Scan for the cell matching the given text and deliver its [x, y] coordinate at center. 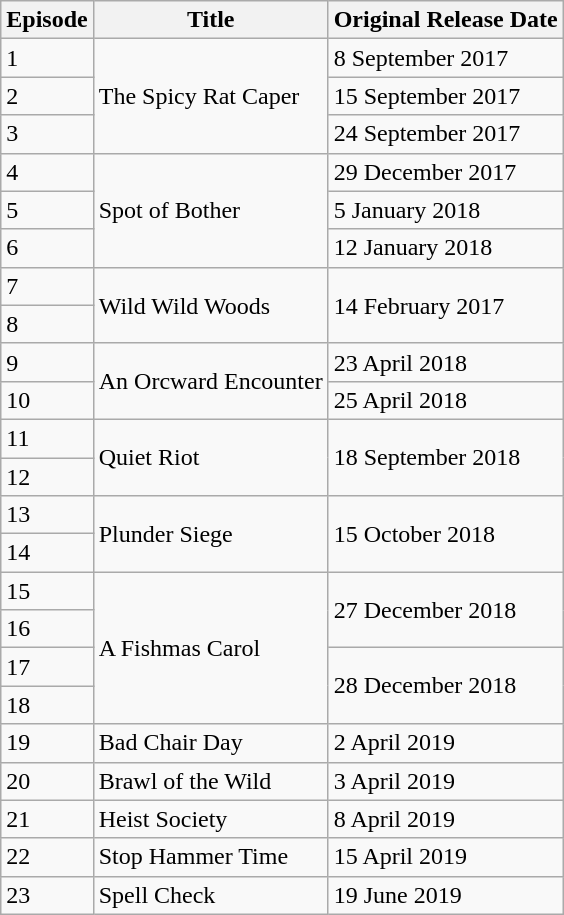
Wild Wild Woods [210, 305]
5 [47, 210]
10 [47, 400]
15 September 2017 [446, 96]
23 [47, 895]
Plunder Siege [210, 534]
An Orcward Encounter [210, 381]
2 April 2019 [446, 743]
11 [47, 438]
15 April 2019 [446, 857]
Bad Chair Day [210, 743]
23 April 2018 [446, 362]
Spell Check [210, 895]
21 [47, 819]
12 [47, 477]
5 January 2018 [446, 210]
22 [47, 857]
7 [47, 286]
9 [47, 362]
14 February 2017 [446, 305]
Brawl of the Wild [210, 781]
17 [47, 667]
Heist Society [210, 819]
1 [47, 58]
19 [47, 743]
15 October 2018 [446, 534]
6 [47, 248]
8 [47, 324]
27 December 2018 [446, 610]
14 [47, 553]
Spot of Bother [210, 210]
3 [47, 134]
Original Release Date [446, 20]
8 April 2019 [446, 819]
19 June 2019 [446, 895]
24 September 2017 [446, 134]
15 [47, 591]
29 December 2017 [446, 172]
Episode [47, 20]
28 December 2018 [446, 686]
4 [47, 172]
Stop Hammer Time [210, 857]
8 September 2017 [446, 58]
20 [47, 781]
25 April 2018 [446, 400]
Quiet Riot [210, 457]
2 [47, 96]
13 [47, 515]
16 [47, 629]
18 September 2018 [446, 457]
Title [210, 20]
A Fishmas Carol [210, 648]
3 April 2019 [446, 781]
18 [47, 705]
The Spicy Rat Caper [210, 96]
12 January 2018 [446, 248]
